Identify which cell holds the provided text, then report its [x, y] central coordinate. 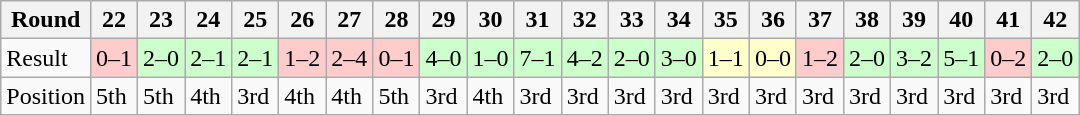
1–1 [726, 58]
0–2 [1008, 58]
0–0 [772, 58]
36 [772, 20]
33 [632, 20]
2–4 [350, 58]
7–1 [538, 58]
35 [726, 20]
23 [162, 20]
5–1 [962, 58]
Round [46, 20]
32 [584, 20]
29 [444, 20]
4–2 [584, 58]
1–0 [490, 58]
40 [962, 20]
24 [208, 20]
Result [46, 58]
37 [820, 20]
3–2 [914, 58]
Position [46, 96]
38 [868, 20]
26 [302, 20]
34 [678, 20]
30 [490, 20]
22 [114, 20]
39 [914, 20]
4–0 [444, 58]
42 [1056, 20]
27 [350, 20]
28 [396, 20]
31 [538, 20]
25 [256, 20]
41 [1008, 20]
3–0 [678, 58]
